Find where the given text appears and provide that cell's center as (X, Y) coordinate. 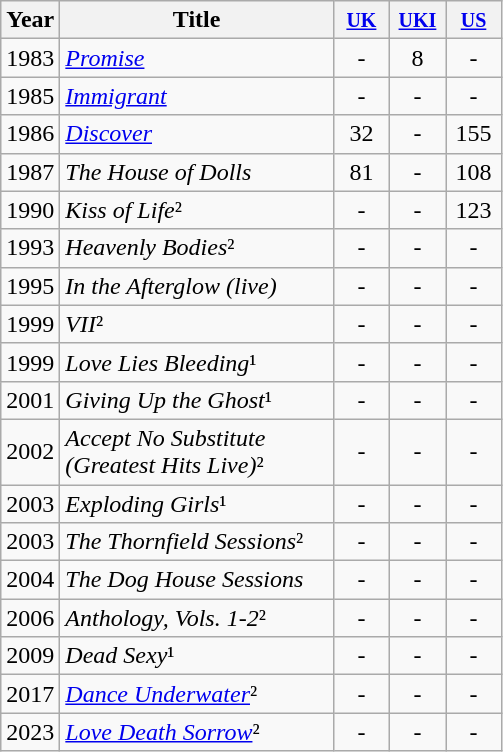
In the Afterglow (live) (197, 286)
The House of Dolls (197, 172)
2001 (30, 400)
2002 (30, 452)
Dance Underwater² (197, 694)
The Dog House Sessions (197, 580)
1993 (30, 248)
2009 (30, 656)
Promise (197, 58)
1985 (30, 96)
Love Lies Bleeding¹ (197, 362)
The Thornfield Sessions² (197, 542)
81 (361, 172)
Dead Sexy¹ (197, 656)
155 (474, 134)
UK (361, 20)
US (474, 20)
Exploding Girls¹ (197, 503)
1987 (30, 172)
Year (30, 20)
1983 (30, 58)
32 (361, 134)
Heavenly Bodies² (197, 248)
Anthology, Vols. 1-2² (197, 618)
Discover (197, 134)
Kiss of Life² (197, 210)
Love Death Sorrow² (197, 732)
2006 (30, 618)
1986 (30, 134)
UKI (417, 20)
2004 (30, 580)
Accept No Substitute (Greatest Hits Live)² (197, 452)
123 (474, 210)
1990 (30, 210)
VII² (197, 324)
108 (474, 172)
Giving Up the Ghost¹ (197, 400)
1995 (30, 286)
Title (197, 20)
8 (417, 58)
Immigrant (197, 96)
2023 (30, 732)
2017 (30, 694)
